Provide the (X, Y) coordinate of the cell's center where the given text is located.  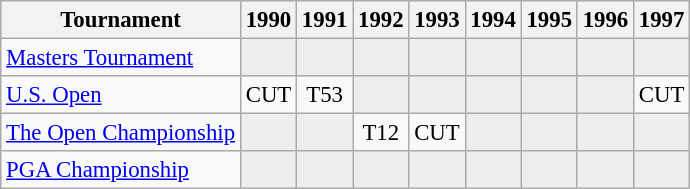
1990 (268, 20)
1996 (605, 20)
1995 (549, 20)
1993 (437, 20)
1994 (493, 20)
U.S. Open (121, 95)
1991 (325, 20)
Masters Tournament (121, 58)
1992 (381, 20)
T53 (325, 95)
T12 (381, 133)
The Open Championship (121, 133)
Tournament (121, 20)
1997 (661, 20)
PGA Championship (121, 170)
